Determine the (x, y) coordinate at the center of the cell enclosing the given text.  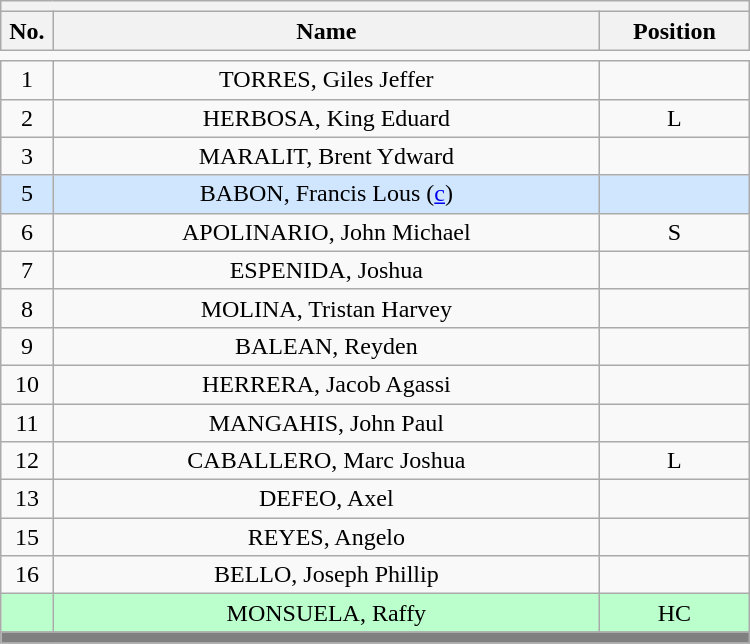
5 (27, 194)
12 (27, 461)
No. (27, 31)
3 (27, 156)
APOLINARIO, John Michael (326, 232)
MANGAHIS, John Paul (326, 423)
MONSUELA, Raffy (326, 613)
9 (27, 346)
Position (675, 31)
13 (27, 499)
10 (27, 384)
TORRES, Giles Jeffer (326, 80)
HC (675, 613)
6 (27, 232)
REYES, Angelo (326, 537)
15 (27, 537)
1 (27, 80)
MARALIT, Brent Ydward (326, 156)
Name (326, 31)
HERRERA, Jacob Agassi (326, 384)
DEFEO, Axel (326, 499)
BABON, Francis Lous (c) (326, 194)
11 (27, 423)
MOLINA, Tristan Harvey (326, 308)
BELLO, Joseph Phillip (326, 575)
CABALLERO, Marc Joshua (326, 461)
S (675, 232)
16 (27, 575)
2 (27, 118)
ESPENIDA, Joshua (326, 270)
8 (27, 308)
7 (27, 270)
BALEAN, Reyden (326, 346)
HERBOSA, King Eduard (326, 118)
